Identify which cell holds the provided text, then report its [X, Y] central coordinate. 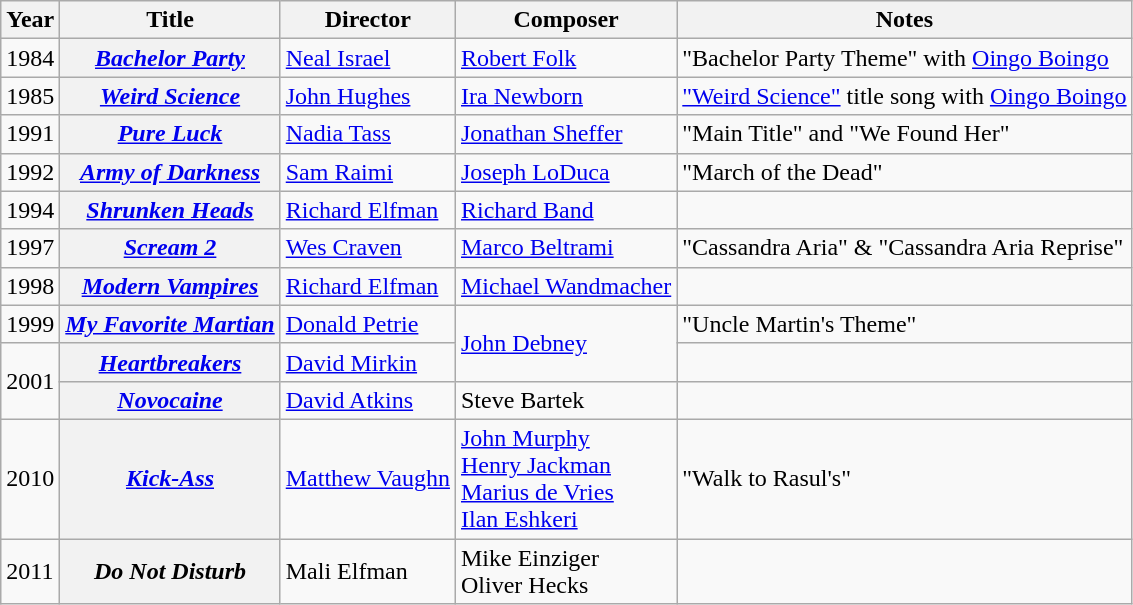
Jonathan Sheffer [566, 134]
"Uncle Martin's Theme" [904, 324]
"Bachelor Party Theme" with Oingo Boingo [904, 58]
1991 [30, 134]
Neal Israel [368, 58]
1997 [30, 248]
Donald Petrie [368, 324]
John Debney [566, 343]
Director [368, 20]
1994 [30, 210]
Marco Beltrami [566, 248]
Kick-Ass [170, 478]
Notes [904, 20]
David Atkins [368, 400]
Sam Raimi [368, 172]
2001 [30, 381]
Nadia Tass [368, 134]
Bachelor Party [170, 58]
John MurphyHenry JackmanMarius de VriesIlan Eshkeri [566, 478]
Pure Luck [170, 134]
David Mirkin [368, 362]
Mike EinzigerOliver Hecks [566, 570]
"Main Title" and "We Found Her" [904, 134]
"Weird Science" title song with Oingo Boingo [904, 96]
1999 [30, 324]
1992 [30, 172]
Novocaine [170, 400]
Joseph LoDuca [566, 172]
Richard Band [566, 210]
Title [170, 20]
Heartbreakers [170, 362]
1984 [30, 58]
Steve Bartek [566, 400]
1985 [30, 96]
2011 [30, 570]
"Walk to Rasul's" [904, 478]
Ira Newborn [566, 96]
Weird Science [170, 96]
Scream 2 [170, 248]
Wes Craven [368, 248]
"March of the Dead" [904, 172]
John Hughes [368, 96]
Matthew Vaughn [368, 478]
1998 [30, 286]
Michael Wandmacher [566, 286]
Robert Folk [566, 58]
Army of Darkness [170, 172]
"Cassandra Aria" & "Cassandra Aria Reprise" [904, 248]
Mali Elfman [368, 570]
My Favorite Martian [170, 324]
Modern Vampires [170, 286]
Year [30, 20]
Shrunken Heads [170, 210]
Composer [566, 20]
Do Not Disturb [170, 570]
2010 [30, 478]
